Detect which cell encompasses the target text, then output its (X, Y) center coordinate. 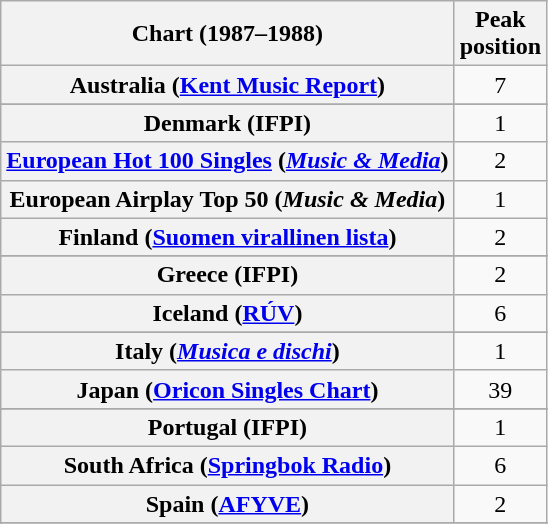
Australia (Kent Music Report) (228, 85)
Italy (Musica e dischi) (228, 351)
Spain (AFYVE) (228, 503)
Japan (Oricon Singles Chart) (228, 389)
Denmark (IFPI) (228, 123)
European Airplay Top 50 (Music & Media) (228, 199)
Peakposition (500, 34)
Portugal (IFPI) (228, 427)
39 (500, 389)
Greece (IFPI) (228, 275)
South Africa (Springbok Radio) (228, 465)
Iceland (RÚV) (228, 313)
Finland (Suomen virallinen lista) (228, 237)
European Hot 100 Singles (Music & Media) (228, 161)
Chart (1987–1988) (228, 34)
7 (500, 85)
